Capture the cell that displays the provided text and extract its [X, Y] central coordinate. 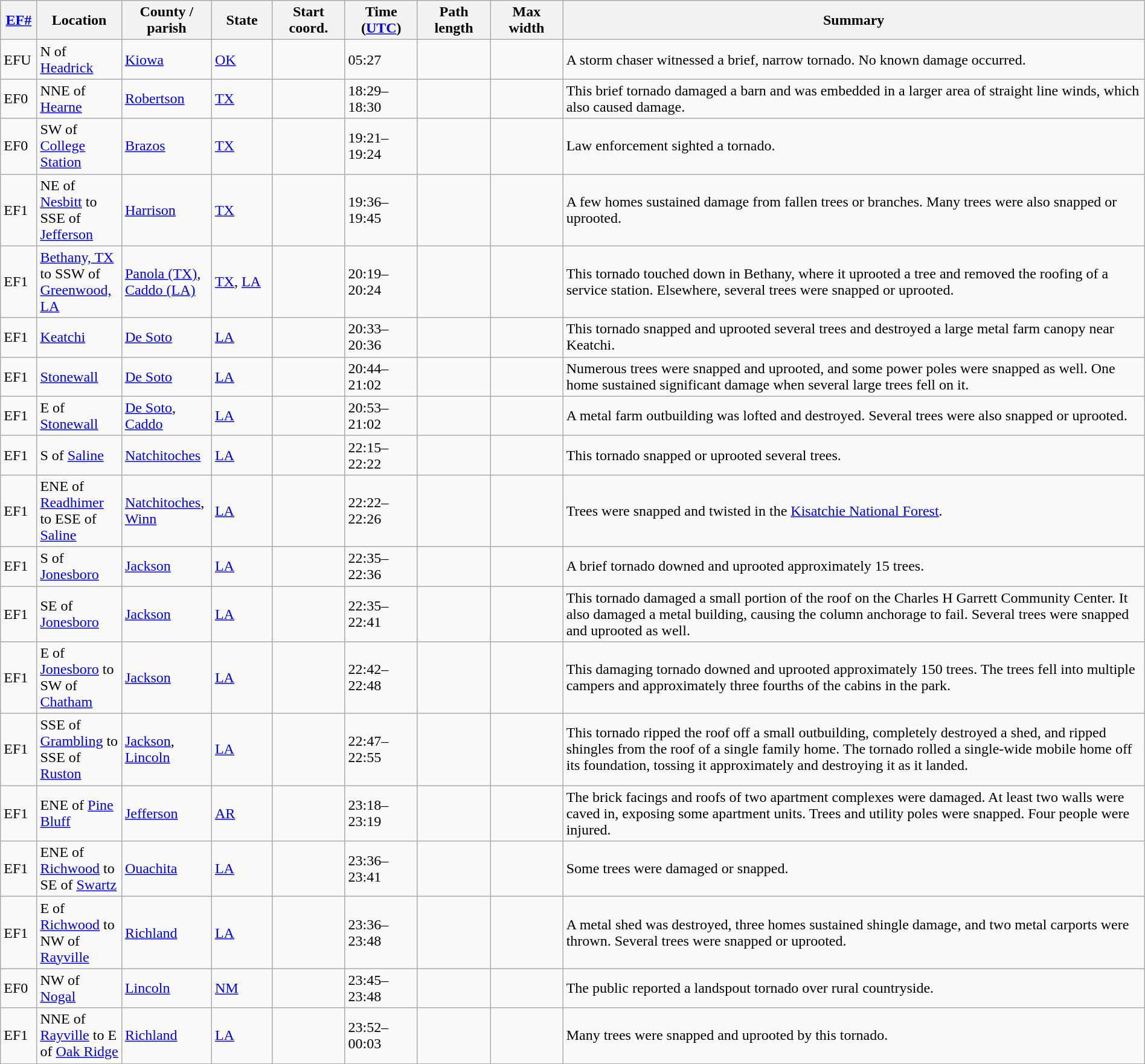
Panola (TX), Caddo (LA) [167, 281]
Start coord. [309, 21]
SSE of Grambling to SSE of Ruston [79, 750]
A metal farm outbuilding was lofted and destroyed. Several trees were also snapped or uprooted. [854, 415]
EFU [19, 59]
ENE of Readhimer to ESE of Saline [79, 511]
This brief tornado damaged a barn and was embedded in a larger area of straight line winds, which also caused damage. [854, 99]
Ouachita [167, 869]
Brazos [167, 146]
Harrison [167, 210]
NE of Nesbitt to SSE of Jefferson [79, 210]
Natchitoches [167, 455]
Law enforcement sighted a tornado. [854, 146]
OK [242, 59]
19:36–19:45 [381, 210]
A few homes sustained damage from fallen trees or branches. Many trees were also snapped or uprooted. [854, 210]
22:35–22:41 [381, 614]
23:45–23:48 [381, 988]
County / parish [167, 21]
Max width [527, 21]
Many trees were snapped and uprooted by this tornado. [854, 1036]
NNE of Hearne [79, 99]
EF# [19, 21]
S of Saline [79, 455]
State [242, 21]
22:22–22:26 [381, 511]
Bethany, TX to SSW of Greenwood, LA [79, 281]
22:35–22:36 [381, 566]
E of Richwood to NW of Rayville [79, 932]
A metal shed was destroyed, three homes sustained shingle damage, and two metal carports were thrown. Several trees were snapped or uprooted. [854, 932]
NW of Nogal [79, 988]
SW of College Station [79, 146]
19:21–19:24 [381, 146]
18:29–18:30 [381, 99]
Natchitoches, Winn [167, 511]
ENE of Pine Bluff [79, 813]
20:33–20:36 [381, 337]
E of Stonewall [79, 415]
22:47–22:55 [381, 750]
SE of Jonesboro [79, 614]
This tornado snapped or uprooted several trees. [854, 455]
Stonewall [79, 377]
NM [242, 988]
Jefferson [167, 813]
This tornado snapped and uprooted several trees and destroyed a large metal farm canopy near Keatchi. [854, 337]
23:18–23:19 [381, 813]
The public reported a landspout tornado over rural countryside. [854, 988]
Location [79, 21]
Kiowa [167, 59]
Robertson [167, 99]
23:36–23:41 [381, 869]
N of Headrick [79, 59]
23:52–00:03 [381, 1036]
Lincoln [167, 988]
20:53–21:02 [381, 415]
Path length [454, 21]
Keatchi [79, 337]
Jackson, Lincoln [167, 750]
05:27 [381, 59]
22:42–22:48 [381, 678]
TX, LA [242, 281]
NNE of Rayville to E of Oak Ridge [79, 1036]
23:36–23:48 [381, 932]
20:19–20:24 [381, 281]
20:44–21:02 [381, 377]
Time (UTC) [381, 21]
S of Jonesboro [79, 566]
Trees were snapped and twisted in the Kisatchie National Forest. [854, 511]
AR [242, 813]
ENE of Richwood to SE of Swartz [79, 869]
22:15–22:22 [381, 455]
A storm chaser witnessed a brief, narrow tornado. No known damage occurred. [854, 59]
Summary [854, 21]
A brief tornado downed and uprooted approximately 15 trees. [854, 566]
E of Jonesboro to SW of Chatham [79, 678]
Some trees were damaged or snapped. [854, 869]
De Soto, Caddo [167, 415]
